From the cell containing the given text, extract its center point as (X, Y) coordinate. 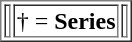
† = Series (66, 20)
